Find where the given text appears and provide that cell's center as (X, Y) coordinate. 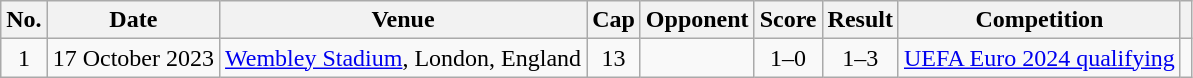
1–0 (788, 58)
No. (24, 20)
1–3 (860, 58)
1 (24, 58)
Cap (614, 20)
13 (614, 58)
Result (860, 20)
17 October 2023 (133, 58)
Score (788, 20)
Wembley Stadium, London, England (404, 58)
Competition (1039, 20)
Date (133, 20)
UEFA Euro 2024 qualifying (1039, 58)
Opponent (697, 20)
Venue (404, 20)
